Find where the given text appears and provide that cell's center as [x, y] coordinate. 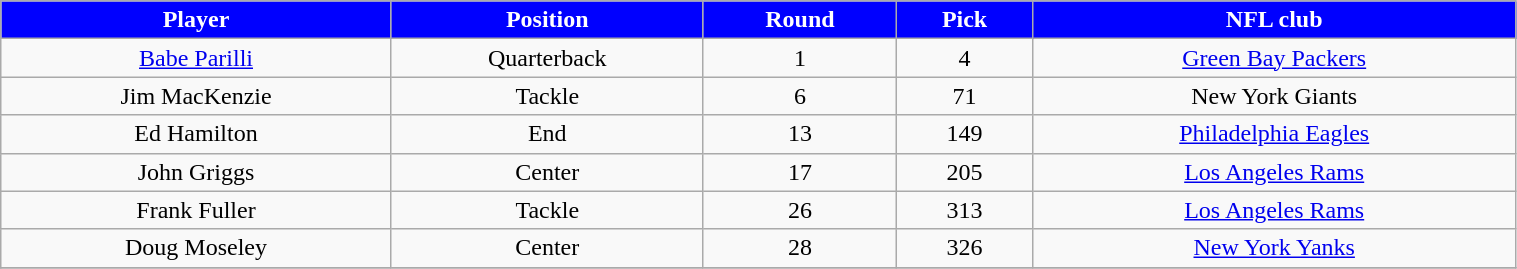
Frank Fuller [196, 210]
New York Yanks [1274, 248]
Doug Moseley [196, 248]
Babe Parilli [196, 58]
6 [800, 96]
Jim MacKenzie [196, 96]
End [547, 134]
New York Giants [1274, 96]
John Griggs [196, 172]
71 [965, 96]
Philadelphia Eagles [1274, 134]
205 [965, 172]
313 [965, 210]
13 [800, 134]
149 [965, 134]
1 [800, 58]
Quarterback [547, 58]
Position [547, 20]
Round [800, 20]
Player [196, 20]
28 [800, 248]
Ed Hamilton [196, 134]
Pick [965, 20]
17 [800, 172]
26 [800, 210]
NFL club [1274, 20]
4 [965, 58]
326 [965, 248]
Green Bay Packers [1274, 58]
